Capture the cell that displays the provided text and extract its (X, Y) central coordinate. 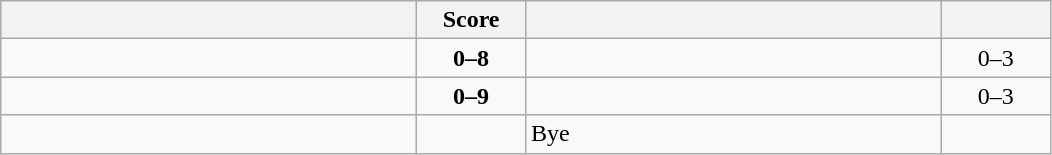
Score (472, 20)
0–9 (472, 96)
Bye (733, 134)
0–8 (472, 58)
